Capture the cell that displays the provided text and extract its (X, Y) central coordinate. 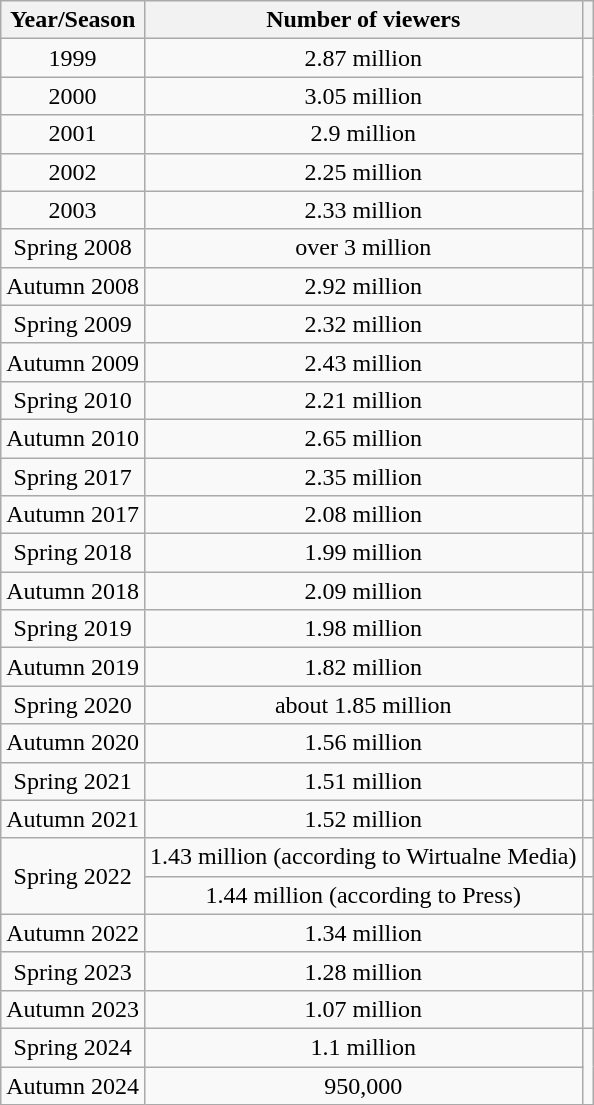
1.52 million (363, 819)
2000 (73, 96)
950,000 (363, 1085)
Spring 2018 (73, 553)
1.44 million (according to Press) (363, 895)
over 3 million (363, 248)
Spring 2024 (73, 1047)
2.21 million (363, 400)
Autumn 2017 (73, 515)
about 1.85 million (363, 705)
Spring 2017 (73, 477)
Autumn 2019 (73, 667)
Spring 2021 (73, 781)
2.9 million (363, 134)
Spring 2019 (73, 629)
1.82 million (363, 667)
1.07 million (363, 1009)
1.56 million (363, 743)
2001 (73, 134)
Spring 2010 (73, 400)
Autumn 2023 (73, 1009)
2.92 million (363, 286)
Autumn 2018 (73, 591)
Spring 2009 (73, 324)
1.1 million (363, 1047)
2.09 million (363, 591)
1.34 million (363, 933)
1.28 million (363, 971)
2.25 million (363, 172)
Autumn 2020 (73, 743)
2.33 million (363, 210)
1.99 million (363, 553)
2.32 million (363, 324)
Autumn 2022 (73, 933)
Autumn 2010 (73, 438)
2003 (73, 210)
Autumn 2021 (73, 819)
2.65 million (363, 438)
1999 (73, 58)
2002 (73, 172)
1.98 million (363, 629)
Autumn 2024 (73, 1085)
Autumn 2009 (73, 362)
2.87 million (363, 58)
1.51 million (363, 781)
1.43 million (according to Wirtualne Media) (363, 857)
2.08 million (363, 515)
3.05 million (363, 96)
Spring 2008 (73, 248)
Spring 2023 (73, 971)
Spring 2020 (73, 705)
Year/Season (73, 20)
2.43 million (363, 362)
Spring 2022 (73, 876)
Autumn 2008 (73, 286)
Number of viewers (363, 20)
2.35 million (363, 477)
